Return [X, Y] of the center of cell containing provided text 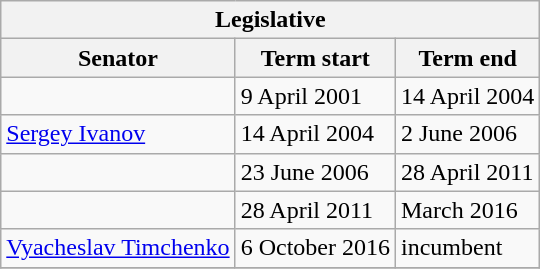
Sergey Ivanov [118, 134]
2 June 2006 [467, 134]
Vyacheslav Timchenko [118, 248]
incumbent [467, 248]
Senator [118, 58]
9 April 2001 [315, 96]
6 October 2016 [315, 248]
23 June 2006 [315, 172]
Term end [467, 58]
Term start [315, 58]
Legislative [270, 20]
March 2016 [467, 210]
